Search for the cell housing the specified text and yield its (x, y) center coordinate. 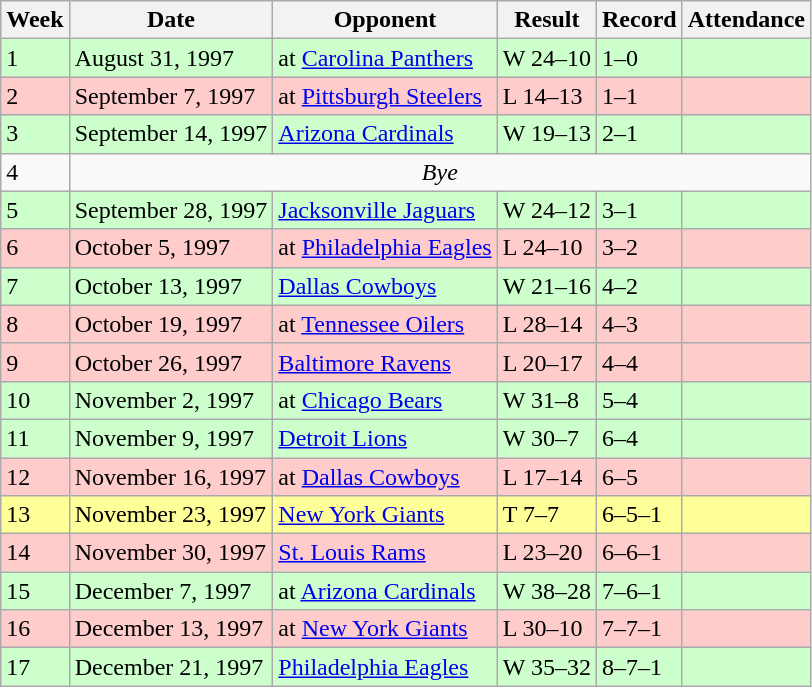
L 28–14 (546, 324)
December 13, 1997 (171, 629)
6–5 (639, 477)
November 2, 1997 (171, 400)
4–2 (639, 286)
L 30–10 (546, 629)
W 38–28 (546, 591)
6–4 (639, 438)
Arizona Cardinals (385, 134)
T 7–7 (546, 515)
W 21–16 (546, 286)
2–1 (639, 134)
L 24–10 (546, 248)
4 (35, 172)
5 (35, 210)
Baltimore Ravens (385, 362)
1 (35, 58)
at New York Giants (385, 629)
November 23, 1997 (171, 515)
November 9, 1997 (171, 438)
October 13, 1997 (171, 286)
3–2 (639, 248)
Week (35, 20)
October 19, 1997 (171, 324)
W 24–12 (546, 210)
Detroit Lions (385, 438)
W 35–32 (546, 667)
7–7–1 (639, 629)
8–7–1 (639, 667)
St. Louis Rams (385, 553)
W 30–7 (546, 438)
W 19–13 (546, 134)
November 16, 1997 (171, 477)
7–6–1 (639, 591)
at Tennessee Oilers (385, 324)
3 (35, 134)
14 (35, 553)
Result (546, 20)
4–4 (639, 362)
Attendance (746, 20)
7 (35, 286)
17 (35, 667)
13 (35, 515)
November 30, 1997 (171, 553)
W 24–10 (546, 58)
December 7, 1997 (171, 591)
September 14, 1997 (171, 134)
Philadelphia Eagles (385, 667)
L 17–14 (546, 477)
at Chicago Bears (385, 400)
at Carolina Panthers (385, 58)
Jacksonville Jaguars (385, 210)
Opponent (385, 20)
8 (35, 324)
15 (35, 591)
August 31, 1997 (171, 58)
September 28, 1997 (171, 210)
at Dallas Cowboys (385, 477)
10 (35, 400)
6–5–1 (639, 515)
at Arizona Cardinals (385, 591)
Bye (440, 172)
1–1 (639, 96)
L 20–17 (546, 362)
New York Giants (385, 515)
October 26, 1997 (171, 362)
2 (35, 96)
W 31–8 (546, 400)
October 5, 1997 (171, 248)
Dallas Cowboys (385, 286)
9 (35, 362)
11 (35, 438)
at Philadelphia Eagles (385, 248)
5–4 (639, 400)
1–0 (639, 58)
4–3 (639, 324)
December 21, 1997 (171, 667)
September 7, 1997 (171, 96)
Record (639, 20)
6 (35, 248)
3–1 (639, 210)
Date (171, 20)
L 14–13 (546, 96)
6–6–1 (639, 553)
16 (35, 629)
at Pittsburgh Steelers (385, 96)
12 (35, 477)
L 23–20 (546, 553)
